Return the [X, Y] coordinate for the center point of the cell that contains the specified text.  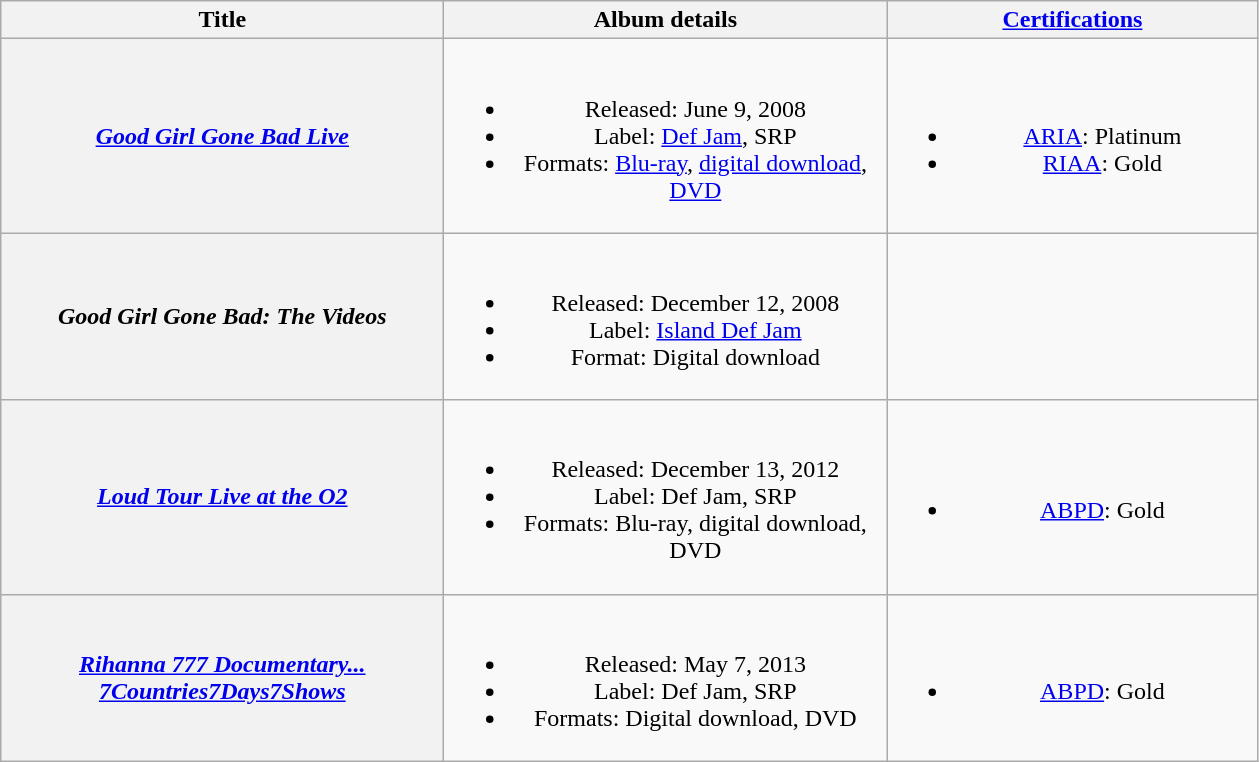
Released: December 12, 2008Label: Island Def JamFormat: Digital download [666, 316]
Good Girl Gone Bad Live [222, 136]
ARIA: PlatinumRIAA: Gold [1072, 136]
Released: May 7, 2013Label: Def Jam, SRPFormats: Digital download, DVD [666, 678]
Loud Tour Live at the O2 [222, 497]
Released: December 13, 2012Label: Def Jam, SRPFormats: Blu-ray, digital download, DVD [666, 497]
Released: June 9, 2008Label: Def Jam, SRPFormats: Blu-ray, digital download, DVD [666, 136]
Certifications [1072, 20]
Rihanna 777 Documentary... 7Countries7Days7Shows [222, 678]
Good Girl Gone Bad: The Videos [222, 316]
Album details [666, 20]
Title [222, 20]
